Determine the [x, y] coordinate at the center of the cell enclosing the given text.  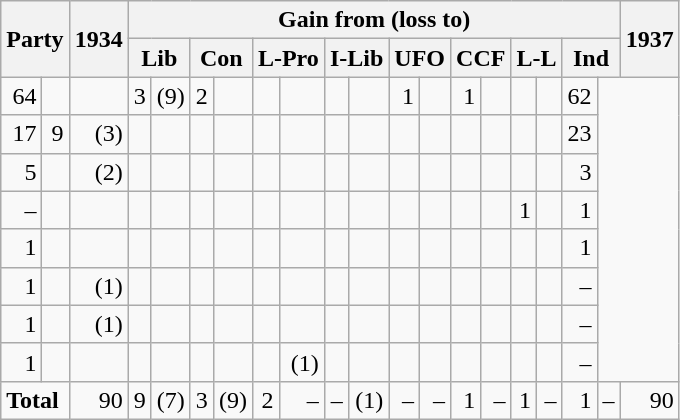
Lib [159, 58]
Party [35, 39]
17 [22, 134]
1934 [98, 39]
UFO [420, 58]
Gain from (loss to) [374, 20]
L-Pro [288, 58]
1937 [650, 39]
5 [22, 172]
Con [221, 58]
L-L [536, 58]
(3) [98, 134]
Ind [591, 58]
(7) [170, 400]
(2) [98, 172]
64 [22, 96]
Total [35, 400]
23 [580, 134]
CCF [481, 58]
I-Lib [356, 58]
62 [580, 96]
